Return the (X, Y) coordinate for the center point of the cell that contains the specified text.  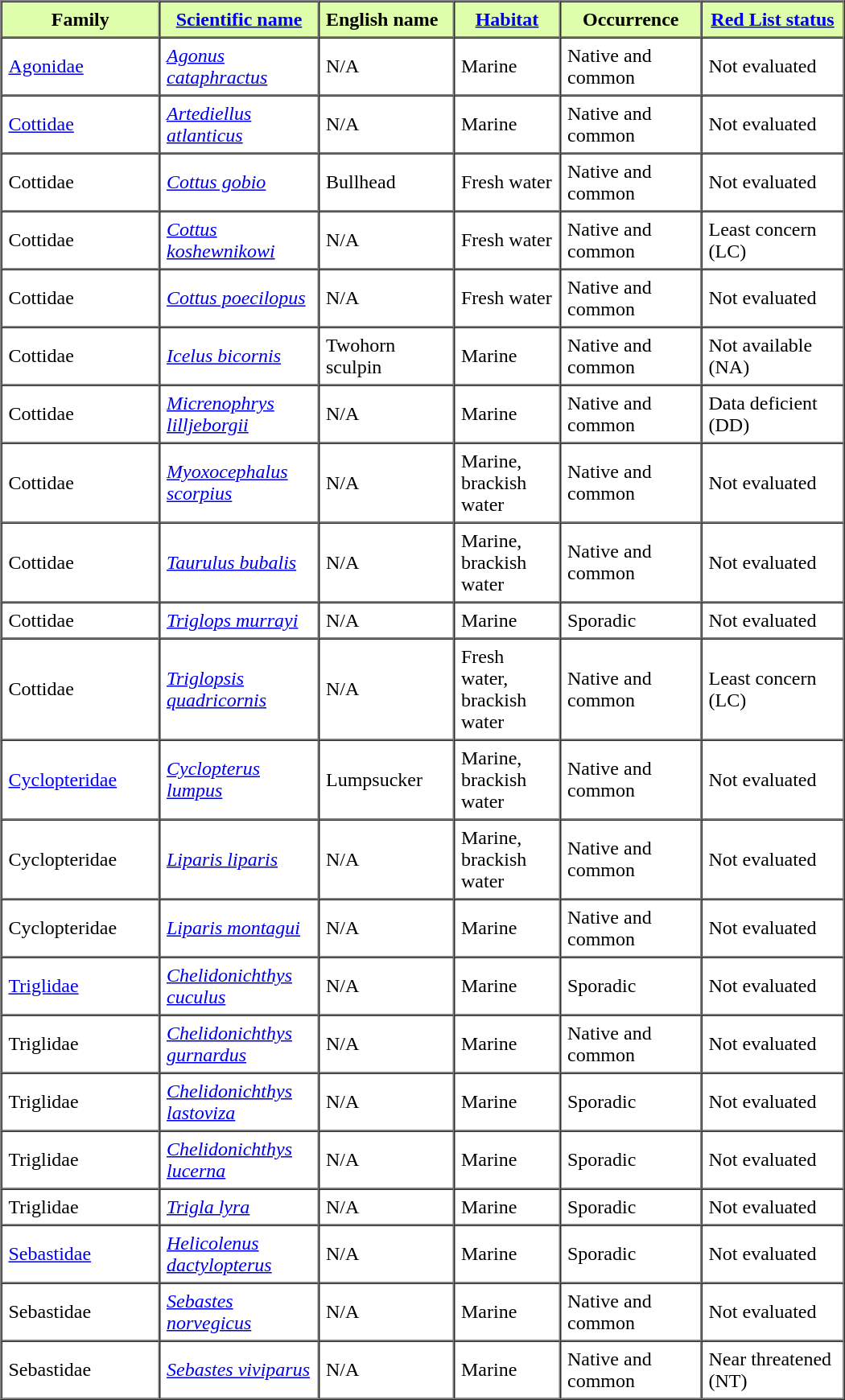
Agonus cataphractus (239, 66)
Lumpsucker (386, 780)
Cyclopterus lumpus (239, 780)
Artediellus atlanticus (239, 124)
Helicolenus dactylopterus (239, 1254)
Triglopsis quadricornis (239, 690)
Cottus gobio (239, 182)
Scientific name (239, 19)
Habitat (507, 19)
Trigla lyra (239, 1207)
Cottus poecilopus (239, 298)
Sebastes viviparus (239, 1369)
Cottus koshewnikowi (239, 240)
Bullhead (386, 182)
Data deficient (DD) (773, 414)
Red List status (773, 19)
Taurulus bubalis (239, 563)
Chelidonichthys lastoviza (239, 1102)
Fresh water, brackish water (507, 690)
Sebastes norvegicus (239, 1311)
Near threatened (NT) (773, 1369)
Twohorn sculpin (386, 356)
Myoxocephalus scorpius (239, 483)
Not available (NA) (773, 356)
Micrenophrys lilljeborgii (239, 414)
Icelus bicornis (239, 356)
Family (80, 19)
English name (386, 19)
Liparis montagui (239, 929)
Triglops murrayi (239, 620)
Chelidonichthys lucerna (239, 1160)
Agonidae (80, 66)
Chelidonichthys cuculus (239, 986)
Liparis liparis (239, 859)
Occurrence (631, 19)
Chelidonichthys gurnardus (239, 1044)
